Return the (x, y) coordinate for the center point of the cell that contains the specified text.  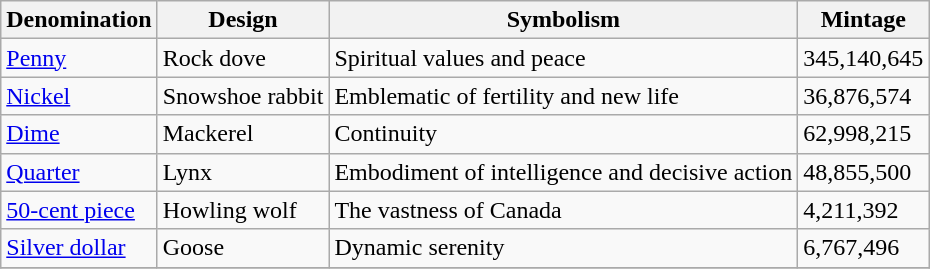
Mackerel (243, 134)
Symbolism (564, 20)
4,211,392 (864, 210)
50-cent piece (79, 210)
Continuity (564, 134)
Dime (79, 134)
Nickel (79, 96)
Silver dollar (79, 248)
Spiritual values and peace (564, 58)
Penny (79, 58)
Emblematic of fertility and new life (564, 96)
Lynx (243, 172)
Quarter (79, 172)
Dynamic serenity (564, 248)
Design (243, 20)
Snowshoe rabbit (243, 96)
62,998,215 (864, 134)
Goose (243, 248)
Embodiment of intelligence and decisive action (564, 172)
Rock dove (243, 58)
The vastness of Canada (564, 210)
Mintage (864, 20)
Denomination (79, 20)
36,876,574 (864, 96)
345,140,645 (864, 58)
Howling wolf (243, 210)
48,855,500 (864, 172)
6,767,496 (864, 248)
